Output the [X, Y] coordinate of the center of the cell containing the given text.  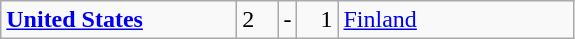
- [288, 20]
1 [318, 20]
United States [119, 20]
Finland [456, 20]
2 [258, 20]
